Find where the given text appears and provide that cell's center as (X, Y) coordinate. 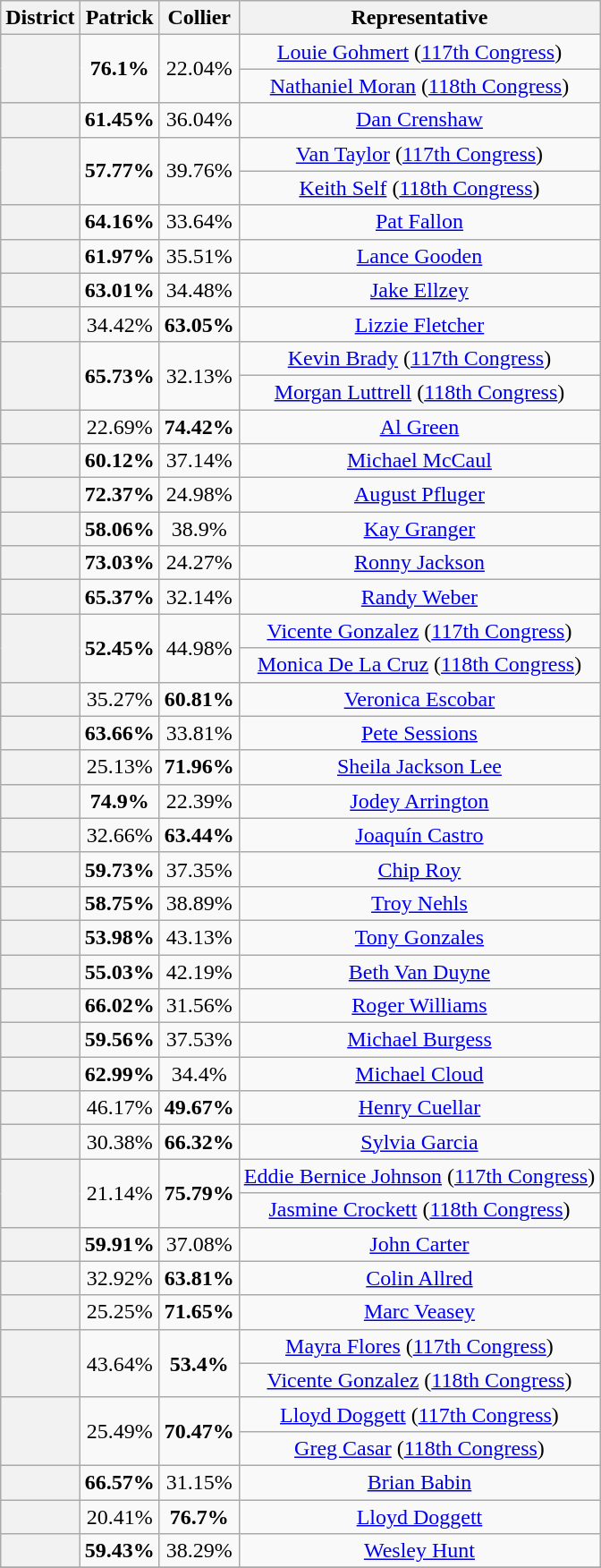
21.14% (120, 1193)
70.47% (199, 1431)
22.04% (199, 69)
75.79% (199, 1193)
61.45% (120, 120)
36.04% (199, 120)
66.32% (199, 1142)
Jodey Arrington (419, 801)
District (40, 18)
31.15% (199, 1482)
Tony Gonzales (419, 937)
Mayra Flores (117th Congress) (419, 1346)
35.27% (120, 699)
Lloyd Doggett (419, 1517)
62.99% (120, 1074)
63.01% (120, 290)
Dan Crenshaw (419, 120)
66.57% (120, 1482)
76.7% (199, 1517)
63.81% (199, 1278)
34.48% (199, 290)
31.56% (199, 1006)
33.64% (199, 222)
33.81% (199, 733)
John Carter (419, 1244)
Ronny Jackson (419, 563)
25.13% (120, 767)
76.1% (120, 69)
44.98% (199, 648)
30.38% (120, 1142)
59.43% (120, 1551)
71.65% (199, 1312)
22.39% (199, 801)
53.4% (199, 1363)
Roger Williams (419, 1006)
37.08% (199, 1244)
59.56% (120, 1040)
Van Taylor (117th Congress) (419, 154)
37.35% (199, 869)
Nathaniel Moran (118th Congress) (419, 86)
32.14% (199, 597)
58.75% (120, 903)
Keith Self (118th Congress) (419, 188)
Jasmine Crockett (118th Congress) (419, 1210)
34.42% (120, 324)
Patrick (120, 18)
Michael McCaul (419, 461)
43.13% (199, 937)
34.4% (199, 1074)
63.44% (199, 835)
24.98% (199, 495)
63.66% (120, 733)
Kay Granger (419, 529)
66.02% (120, 1006)
42.19% (199, 971)
64.16% (120, 222)
74.42% (199, 427)
72.37% (120, 495)
60.12% (120, 461)
Veronica Escobar (419, 699)
61.97% (120, 256)
73.03% (120, 563)
Vicente Gonzalez (117th Congress) (419, 631)
Sylvia Garcia (419, 1142)
38.89% (199, 903)
Collier (199, 18)
32.66% (120, 835)
Eddie Bernice Johnson (117th Congress) (419, 1176)
57.77% (120, 171)
60.81% (199, 699)
Michael Cloud (419, 1074)
Lloyd Doggett (117th Congress) (419, 1414)
Joaquín Castro (419, 835)
43.64% (120, 1363)
25.25% (120, 1312)
Chip Roy (419, 869)
38.9% (199, 529)
46.17% (120, 1108)
20.41% (120, 1517)
39.76% (199, 171)
Michael Burgess (419, 1040)
Greg Casar (118th Congress) (419, 1448)
71.96% (199, 767)
Marc Veasey (419, 1312)
24.27% (199, 563)
Colin Allred (419, 1278)
Sheila Jackson Lee (419, 767)
59.91% (120, 1244)
74.9% (120, 801)
52.45% (120, 648)
Beth Van Duyne (419, 971)
35.51% (199, 256)
Brian Babin (419, 1482)
Troy Nehls (419, 903)
37.53% (199, 1040)
32.13% (199, 375)
37.14% (199, 461)
Vicente Gonzalez (118th Congress) (419, 1380)
Lance Gooden (419, 256)
22.69% (120, 427)
25.49% (120, 1431)
Kevin Brady (117th Congress) (419, 358)
65.37% (120, 597)
49.67% (199, 1108)
65.73% (120, 375)
Pete Sessions (419, 733)
Morgan Luttrell (118th Congress) (419, 392)
53.98% (120, 937)
Pat Fallon (419, 222)
63.05% (199, 324)
Henry Cuellar (419, 1108)
Monica De La Cruz (118th Congress) (419, 665)
32.92% (120, 1278)
55.03% (120, 971)
Al Green (419, 427)
Lizzie Fletcher (419, 324)
Jake Ellzey (419, 290)
Representative (419, 18)
August Pfluger (419, 495)
58.06% (120, 529)
Randy Weber (419, 597)
Wesley Hunt (419, 1551)
38.29% (199, 1551)
59.73% (120, 869)
Louie Gohmert (117th Congress) (419, 52)
